Determine the (x, y) coordinate at the center of the cell enclosing the given text.  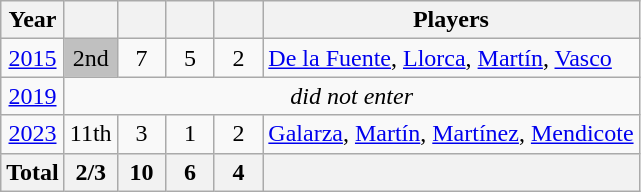
6 (190, 172)
Total (33, 172)
Galarza, Martín, Martínez, Mendicote (451, 134)
4 (238, 172)
7 (142, 58)
3 (142, 134)
2023 (33, 134)
2/3 (90, 172)
De la Fuente, Llorca, Martín, Vasco (451, 58)
did not enter (352, 96)
11th (90, 134)
5 (190, 58)
Players (451, 20)
Year (33, 20)
2019 (33, 96)
2nd (90, 58)
10 (142, 172)
2015 (33, 58)
1 (190, 134)
